Locate the cell with the specified text and output its [X, Y] center coordinate. 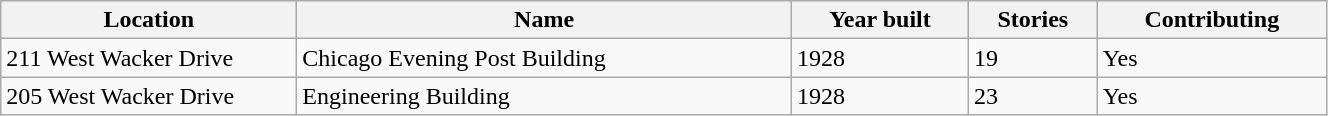
205 West Wacker Drive [149, 96]
Year built [880, 20]
23 [1034, 96]
Engineering Building [544, 96]
Contributing [1212, 20]
Chicago Evening Post Building [544, 58]
19 [1034, 58]
Location [149, 20]
Stories [1034, 20]
Name [544, 20]
211 West Wacker Drive [149, 58]
